Extract the (X, Y) coordinate from the center of the cell holding the provided text.  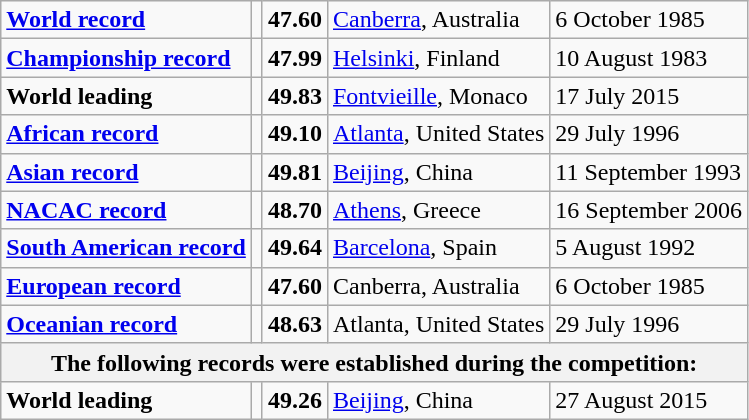
NACAC record (126, 210)
Oceanian record (126, 324)
10 August 1983 (649, 58)
16 September 2006 (649, 210)
The following records were established during the competition: (374, 362)
49.83 (294, 96)
Asian record (126, 172)
47.99 (294, 58)
Barcelona, Spain (438, 248)
49.10 (294, 134)
Helsinki, Finland (438, 58)
World record (126, 20)
Championship record (126, 58)
49.64 (294, 248)
17 July 2015 (649, 96)
27 August 2015 (649, 400)
South American record (126, 248)
49.26 (294, 400)
European record (126, 286)
5 August 1992 (649, 248)
48.70 (294, 210)
Fontvieille, Monaco (438, 96)
11 September 1993 (649, 172)
49.81 (294, 172)
Athens, Greece (438, 210)
African record (126, 134)
48.63 (294, 324)
